For the text-containing cell, return its midpoint in [X, Y] coordinate format. 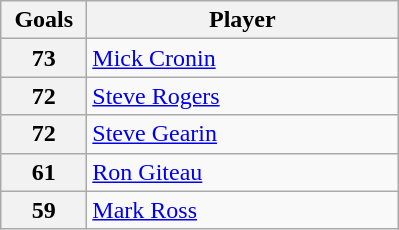
Steve Gearin [242, 134]
Ron Giteau [242, 172]
Steve Rogers [242, 96]
Player [242, 20]
Mick Cronin [242, 58]
Goals [44, 20]
73 [44, 58]
59 [44, 210]
61 [44, 172]
Mark Ross [242, 210]
